Identify which cell holds the provided text, then report its (x, y) central coordinate. 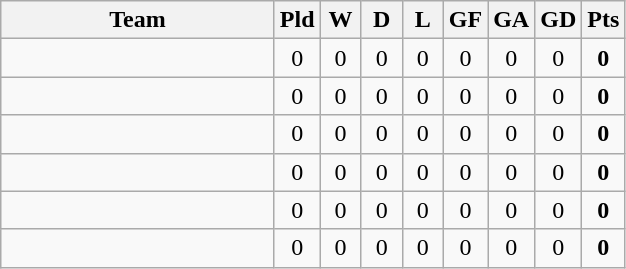
GF (465, 20)
GD (558, 20)
L (422, 20)
GA (512, 20)
W (340, 20)
Pld (297, 20)
Team (138, 20)
D (382, 20)
Pts (604, 20)
